From the cell containing the given text, extract its center point as [X, Y] coordinate. 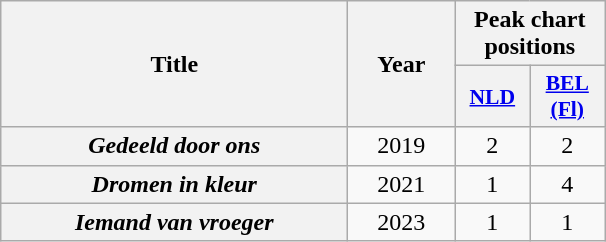
Peak chart positions [530, 34]
Year [402, 64]
4 [568, 184]
Dromen in kleur [174, 184]
BEL(Fl) [568, 96]
Gedeeld door ons [174, 146]
2021 [402, 184]
Title [174, 64]
NLD [492, 96]
Iemand van vroeger [174, 222]
2023 [402, 222]
2019 [402, 146]
